Pinpoint the cell where the given text exists, returning its (X, Y) midpoint coordinate. 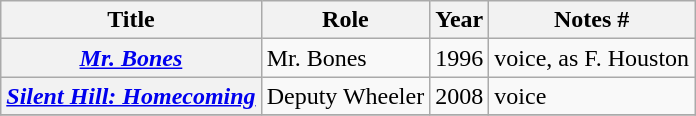
Notes # (592, 20)
Title (131, 20)
Year (460, 20)
2008 (460, 96)
voice, as F. Houston (592, 58)
1996 (460, 58)
Deputy Wheeler (346, 96)
Silent Hill: Homecoming (131, 96)
voice (592, 96)
Role (346, 20)
